Return the (X, Y) coordinate for the center point of the cell that contains the specified text.  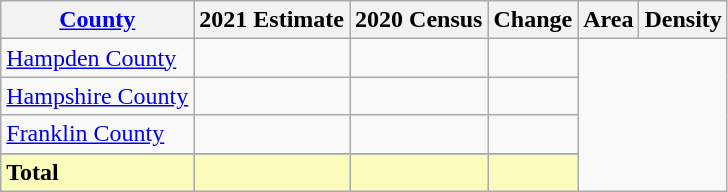
County (98, 20)
Area (608, 20)
Density (683, 20)
2021 Estimate (272, 20)
Hampshire County (98, 96)
Franklin County (98, 134)
Hampden County (98, 58)
Change (533, 20)
Total (98, 172)
2020 Census (419, 20)
